For the text-containing cell, return its midpoint in (x, y) coordinate format. 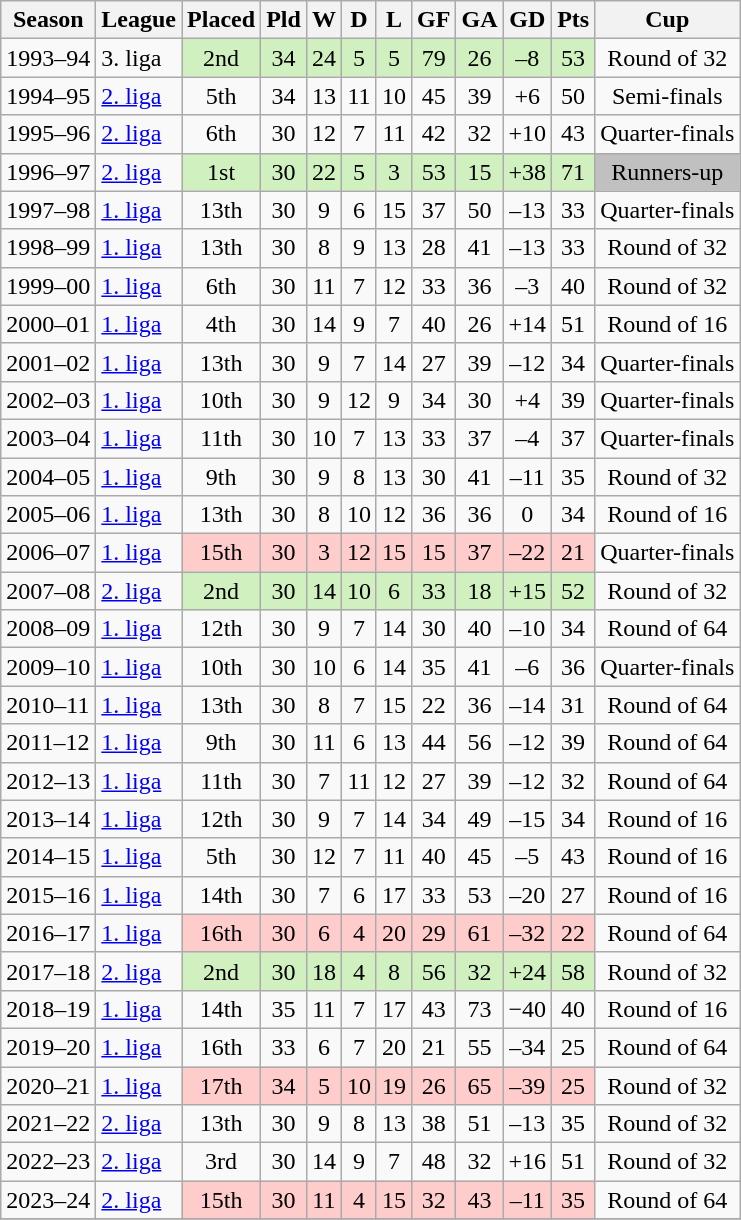
League (139, 20)
–15 (528, 819)
1994–95 (48, 96)
–3 (528, 286)
42 (434, 134)
Cup (668, 20)
24 (324, 58)
2022–23 (48, 1162)
2016–17 (48, 933)
71 (574, 172)
1997–98 (48, 210)
+16 (528, 1162)
29 (434, 933)
–22 (528, 553)
61 (480, 933)
2004–05 (48, 477)
58 (574, 971)
1999–00 (48, 286)
49 (480, 819)
–32 (528, 933)
+14 (528, 324)
2013–14 (48, 819)
55 (480, 1047)
73 (480, 1009)
0 (528, 515)
2008–09 (48, 629)
17th (222, 1085)
GA (480, 20)
L (394, 20)
–39 (528, 1085)
–34 (528, 1047)
Season (48, 20)
1993–94 (48, 58)
Pts (574, 20)
+38 (528, 172)
52 (574, 591)
–4 (528, 438)
−40 (528, 1009)
2014–15 (48, 857)
65 (480, 1085)
+4 (528, 400)
–20 (528, 895)
Pld (284, 20)
79 (434, 58)
1995–96 (48, 134)
2006–07 (48, 553)
+6 (528, 96)
2010–11 (48, 705)
2018–19 (48, 1009)
3rd (222, 1162)
Placed (222, 20)
2003–04 (48, 438)
2023–24 (48, 1200)
48 (434, 1162)
31 (574, 705)
28 (434, 248)
2002–03 (48, 400)
4th (222, 324)
–5 (528, 857)
GD (528, 20)
2021–22 (48, 1124)
1st (222, 172)
19 (394, 1085)
2015–16 (48, 895)
2009–10 (48, 667)
2017–18 (48, 971)
1996–97 (48, 172)
–14 (528, 705)
D (358, 20)
+10 (528, 134)
+24 (528, 971)
–6 (528, 667)
44 (434, 743)
1998–99 (48, 248)
Semi-finals (668, 96)
–8 (528, 58)
–10 (528, 629)
2020–21 (48, 1085)
Runners-up (668, 172)
2000–01 (48, 324)
W (324, 20)
2012–13 (48, 781)
3. liga (139, 58)
GF (434, 20)
2007–08 (48, 591)
2001–02 (48, 362)
+15 (528, 591)
2005–06 (48, 515)
38 (434, 1124)
2011–12 (48, 743)
2019–20 (48, 1047)
